Return the (x, y) coordinate for the center point of the cell that contains the specified text.  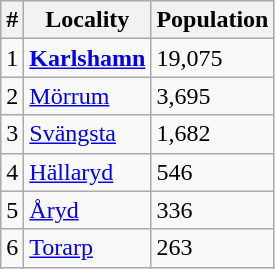
Torarp (88, 248)
19,075 (212, 58)
3,695 (212, 96)
6 (12, 248)
Hällaryd (88, 172)
# (12, 20)
1 (12, 58)
Population (212, 20)
3 (12, 134)
1,682 (212, 134)
2 (12, 96)
5 (12, 210)
Svängsta (88, 134)
Mörrum (88, 96)
Locality (88, 20)
4 (12, 172)
Åryd (88, 210)
336 (212, 210)
546 (212, 172)
263 (212, 248)
Karlshamn (88, 58)
